Scan for the cell matching the given text and deliver its (x, y) coordinate at center. 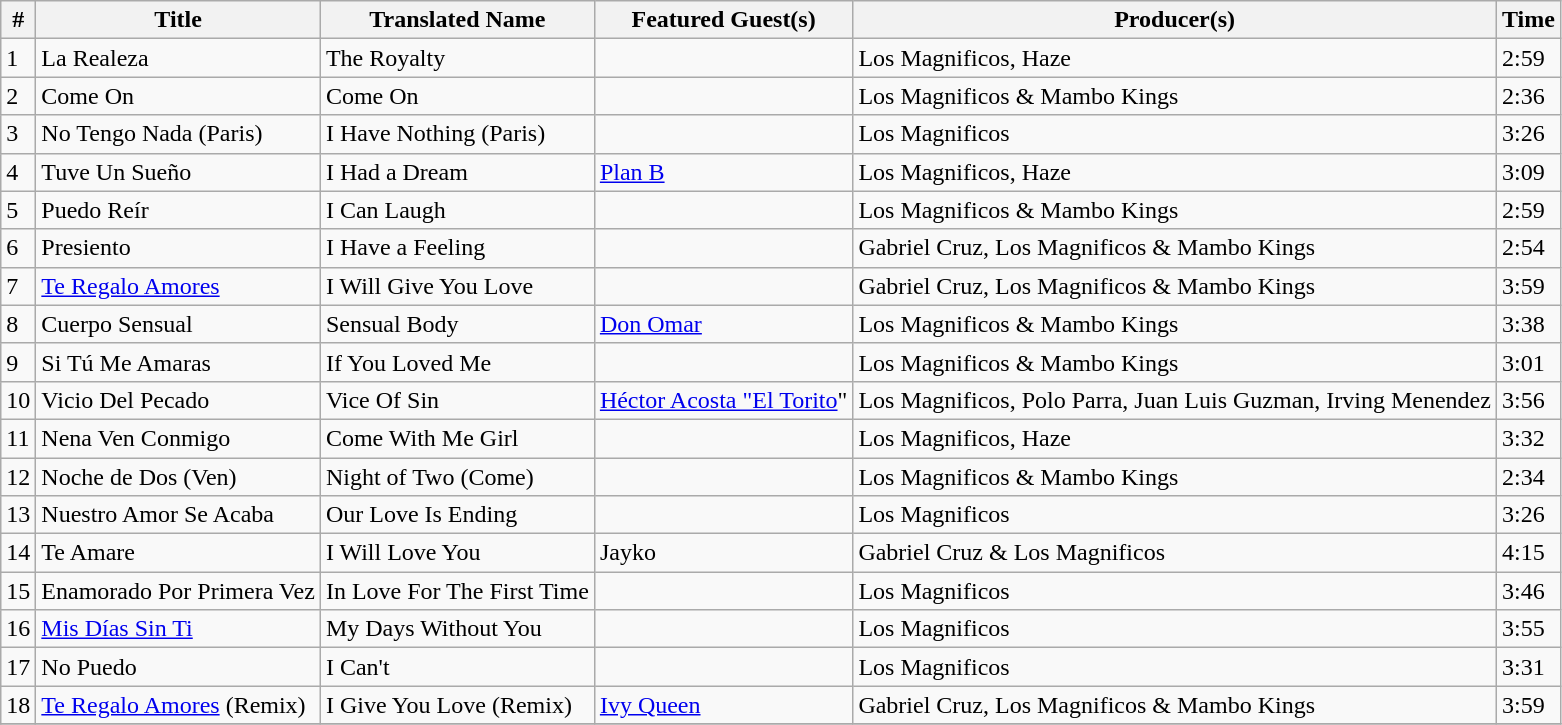
2:36 (1528, 96)
Sensual Body (457, 324)
Si Tú Me Amaras (178, 362)
3:38 (1528, 324)
Nena Ven Conmigo (178, 438)
7 (18, 286)
Héctor Acosta "El Torito" (723, 400)
3:46 (1528, 591)
Vicio Del Pecado (178, 400)
Ivy Queen (723, 705)
2:54 (1528, 248)
8 (18, 324)
3:55 (1528, 629)
Title (178, 20)
2:34 (1528, 477)
Translated Name (457, 20)
Los Magnificos, Polo Parra, Juan Luis Guzman, Irving Menendez (1175, 400)
2 (18, 96)
12 (18, 477)
5 (18, 210)
14 (18, 553)
Te Regalo Amores (Remix) (178, 705)
Our Love Is Ending (457, 515)
Producer(s) (1175, 20)
Tuve Un Sueño (178, 172)
I Will Give You Love (457, 286)
I Had a Dream (457, 172)
18 (18, 705)
La Realeza (178, 58)
11 (18, 438)
Night of Two (Come) (457, 477)
17 (18, 667)
3 (18, 134)
Noche de Dos (Ven) (178, 477)
3:32 (1528, 438)
10 (18, 400)
Enamorado Por Primera Vez (178, 591)
No Puedo (178, 667)
Time (1528, 20)
The Royalty (457, 58)
I Have Nothing (Paris) (457, 134)
I Will Love You (457, 553)
I Can't (457, 667)
Don Omar (723, 324)
I Can Laugh (457, 210)
3:09 (1528, 172)
Come With Me Girl (457, 438)
4 (18, 172)
In Love For The First Time (457, 591)
15 (18, 591)
Presiento (178, 248)
Jayko (723, 553)
No Tengo Nada (Paris) (178, 134)
Gabriel Cruz & Los Magnificos (1175, 553)
3:56 (1528, 400)
Puedo Reír (178, 210)
If You Loved Me (457, 362)
# (18, 20)
3:01 (1528, 362)
9 (18, 362)
My Days Without You (457, 629)
13 (18, 515)
3:31 (1528, 667)
6 (18, 248)
Featured Guest(s) (723, 20)
Cuerpo Sensual (178, 324)
Vice Of Sin (457, 400)
Te Amare (178, 553)
1 (18, 58)
I Have a Feeling (457, 248)
4:15 (1528, 553)
Plan B (723, 172)
I Give You Love (Remix) (457, 705)
16 (18, 629)
Nuestro Amor Se Acaba (178, 515)
Mis Días Sin Ti (178, 629)
Te Regalo Amores (178, 286)
